Pinpoint the cell where the given text exists, returning its (X, Y) midpoint coordinate. 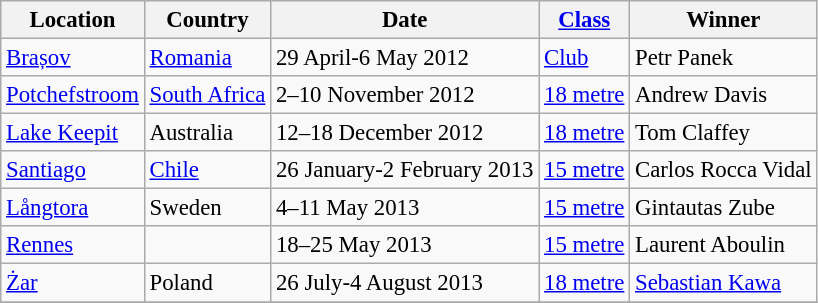
26 January-2 February 2013 (405, 170)
Carlos Rocca Vidal (724, 170)
Sweden (207, 208)
Romania (207, 58)
Rennes (72, 245)
Långtora (72, 208)
29 April-6 May 2012 (405, 58)
Petr Panek (724, 58)
Location (72, 20)
Class (584, 20)
Australia (207, 133)
Lake Keepit (72, 133)
Tom Claffey (724, 133)
Sebastian Kawa (724, 283)
Winner (724, 20)
Żar (72, 283)
26 July-4 August 2013 (405, 283)
4–11 May 2013 (405, 208)
Date (405, 20)
Santiago (72, 170)
Laurent Aboulin (724, 245)
Gintautas Zube (724, 208)
Chile (207, 170)
South Africa (207, 95)
Andrew Davis (724, 95)
Poland (207, 283)
Potchefstroom (72, 95)
Country (207, 20)
18–25 May 2013 (405, 245)
Club (584, 58)
12–18 December 2012 (405, 133)
2–10 November 2012 (405, 95)
Brașov (72, 58)
